Output the [x, y] coordinate of the center of the cell containing the given text.  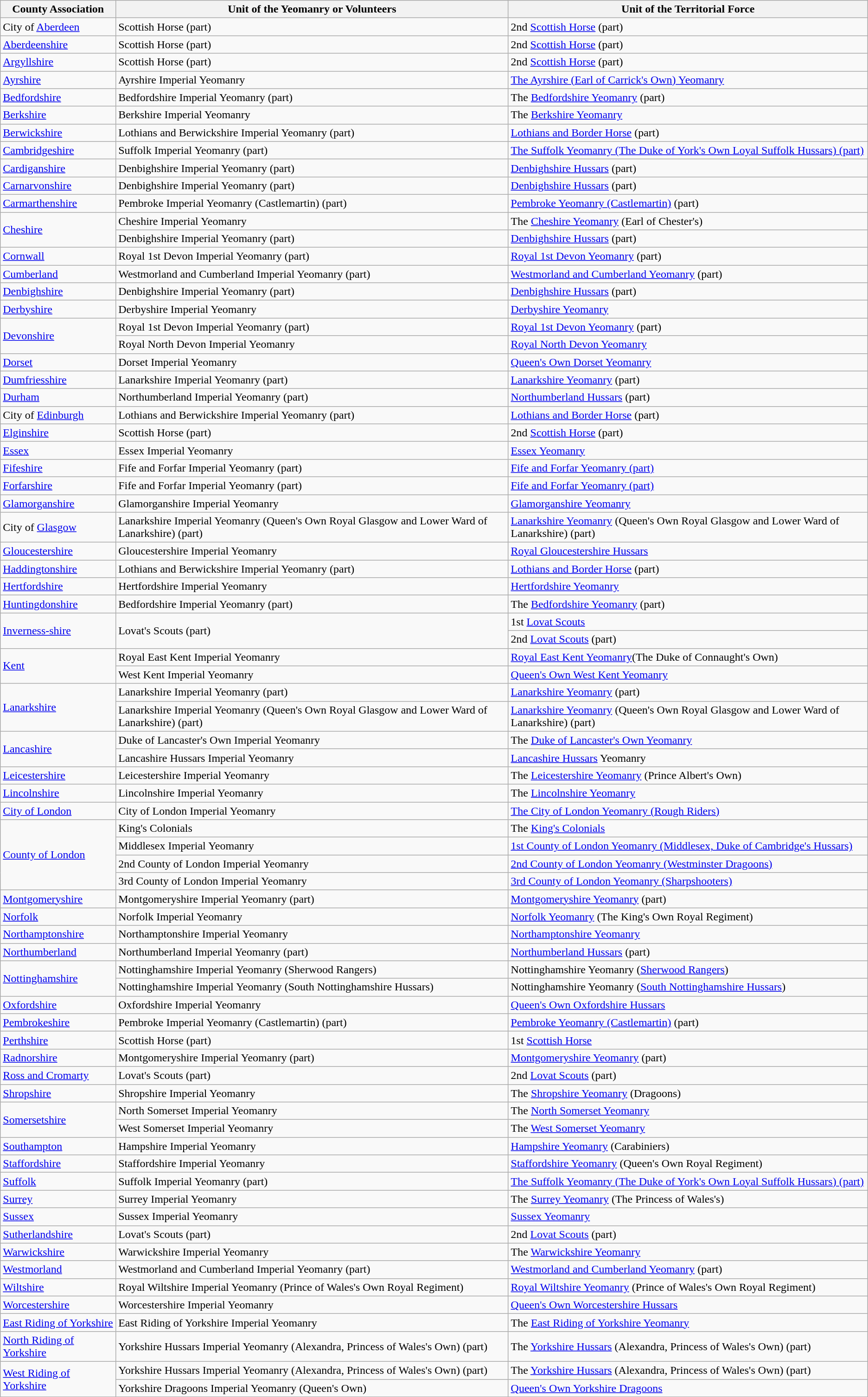
Norfolk Yeomanry (The King's Own Royal Regiment) [688, 917]
Ayrshire [58, 80]
County of London [58, 855]
3rd County of London Yeomanry (Sharpshooters) [688, 881]
Gloucestershire [58, 551]
West Kent Imperial Yeomanry [312, 675]
The North Somerset Yeomanry [688, 1111]
Lincolnshire [58, 793]
Queen's Own Oxfordshire Hussars [688, 1005]
West Somerset Imperial Yeomanry [312, 1129]
Dorset Imperial Yeomanry [312, 362]
Unit of the Yeomanry or Volunteers [312, 9]
Bedfordshire [58, 97]
Cumberland [58, 274]
Hertfordshire Imperial Yeomanry [312, 587]
Nottinghamshire Imperial Yeomanry (Sherwood Rangers) [312, 970]
Pembrokeshire [58, 1022]
Northumberland [58, 952]
Northamptonshire Yeomanry [688, 934]
The Shropshire Yeomanry (Dragoons) [688, 1093]
Hampshire Yeomanry (Carabiniers) [688, 1146]
Huntingdonshire [58, 604]
Nottinghamshire [58, 978]
Northamptonshire [58, 934]
Duke of Lancaster's Own Imperial Yeomanry [312, 740]
Hampshire Imperial Yeomanry [312, 1146]
Queen's Own Yorkshire Dragoons [688, 1388]
Devonshire [58, 336]
Yorkshire Dragoons Imperial Yeomanry (Queen's Own) [312, 1388]
Oxfordshire Imperial Yeomanry [312, 1005]
Hertfordshire Yeomanry [688, 587]
The East Riding of Yorkshire Yeomanry [688, 1322]
Essex [58, 450]
Queen's Own West Kent Yeomanry [688, 675]
City of London Imperial Yeomanry [312, 811]
Cardiganshire [58, 168]
Queen's Own Worcestershire Hussars [688, 1305]
3rd County of London Imperial Yeomanry [312, 881]
Ross and Cromarty [58, 1075]
Staffordshire Yeomanry (Queen's Own Royal Regiment) [688, 1164]
City of Glasgow [58, 528]
Glamorganshire Yeomanry [688, 503]
Ayrshire Imperial Yeomanry [312, 80]
Oxfordshire [58, 1005]
Gloucestershire Imperial Yeomanry [312, 551]
Denbighshire [58, 292]
2nd County of London Imperial Yeomanry [312, 864]
Lancashire Hussars Imperial Yeomanry [312, 758]
Royal Wiltshire Imperial Yeomanry (Prince of Wales's Own Royal Regiment) [312, 1287]
Sussex Yeomanry [688, 1217]
Shropshire Imperial Yeomanry [312, 1093]
Nottinghamshire Yeomanry (South Nottinghamshire Hussars) [688, 987]
1st Scottish Horse [688, 1040]
Berwickshire [58, 133]
Staffordshire Imperial Yeomanry [312, 1164]
Lancashire [58, 749]
Warwickshire [58, 1252]
Westmorland [58, 1269]
Surrey [58, 1199]
Sussex [58, 1217]
Argyllshire [58, 62]
Worcestershire Imperial Yeomanry [312, 1305]
Queen's Own Dorset Yeomanry [688, 362]
Radnorshire [58, 1058]
Aberdeenshire [58, 45]
City of Edinburgh [58, 415]
Lanarkshire [58, 708]
County Association [58, 9]
Essex Yeomanry [688, 450]
Southampton [58, 1146]
Berkshire Imperial Yeomanry [312, 115]
The West Somerset Yeomanry [688, 1129]
Derbyshire Yeomanry [688, 309]
The King's Colonials [688, 829]
Staffordshire [58, 1164]
Royal North Devon Yeomanry [688, 344]
East Riding of Yorkshire Imperial Yeomanry [312, 1322]
Leicestershire Imperial Yeomanry [312, 775]
1st County of London Yeomanry (Middlesex, Duke of Cambridge's Hussars) [688, 846]
City of London [58, 811]
Dorset [58, 362]
Montgomeryshire [58, 899]
Suffolk [58, 1181]
The City of London Yeomanry (Rough Riders) [688, 811]
City of Aberdeen [58, 27]
Middlesex Imperial Yeomanry [312, 846]
Essex Imperial Yeomanry [312, 450]
Sutherlandshire [58, 1234]
Nottinghamshire Imperial Yeomanry (South Nottinghamshire Hussars) [312, 987]
The Berkshire Yeomanry [688, 115]
Durham [58, 397]
Warwickshire Imperial Yeomanry [312, 1252]
Shropshire [58, 1093]
Carmarthenshire [58, 203]
Royal East Kent Imperial Yeomanry [312, 657]
Royal North Devon Imperial Yeomanry [312, 344]
Nottinghamshire Yeomanry (Sherwood Rangers) [688, 970]
Kent [58, 666]
Derbyshire [58, 309]
Cheshire Imperial Yeomanry [312, 221]
The Leicestershire Yeomanry (Prince Albert's Own) [688, 775]
Royal Wiltshire Yeomanry (Prince of Wales's Own Royal Regiment) [688, 1287]
North Somerset Imperial Yeomanry [312, 1111]
The Surrey Yeomanry (The Princess of Wales's) [688, 1199]
West Riding of Yorkshire [58, 1379]
Perthshire [58, 1040]
Sussex Imperial Yeomanry [312, 1217]
Leicestershire [58, 775]
The Duke of Lancaster's Own Yeomanry [688, 740]
Elginshire [58, 433]
Worcestershire [58, 1305]
Hertfordshire [58, 587]
Lancashire Hussars Yeomanry [688, 758]
Forfarshire [58, 485]
Wiltshire [58, 1287]
Cheshire [58, 230]
Carnarvonshire [58, 185]
North Riding of Yorkshire [58, 1346]
1st Lovat Scouts [688, 622]
Unit of the Territorial Force [688, 9]
The Ayrshire (Earl of Carrick's Own) Yeomanry [688, 80]
Glamorganshire Imperial Yeomanry [312, 503]
Fifeshire [58, 468]
East Riding of Yorkshire [58, 1322]
Norfolk [58, 917]
Derbyshire Imperial Yeomanry [312, 309]
Surrey Imperial Yeomanry [312, 1199]
2nd County of London Yeomanry (Westminster Dragoons) [688, 864]
Royal East Kent Yeomanry(The Duke of Connaught's Own) [688, 657]
Glamorganshire [58, 503]
The Cheshire Yeomanry (Earl of Chester's) [688, 221]
Inverness-shire [58, 631]
Northamptonshire Imperial Yeomanry [312, 934]
The Lincolnshire Yeomanry [688, 793]
Haddingtonshire [58, 569]
King's Colonials [312, 829]
Royal Gloucestershire Hussars [688, 551]
Dumfriesshire [58, 380]
Cornwall [58, 256]
Berkshire [58, 115]
The Warwickshire Yeomanry [688, 1252]
Cambridgeshire [58, 150]
Norfolk Imperial Yeomanry [312, 917]
Somersetshire [58, 1120]
Lincolnshire Imperial Yeomanry [312, 793]
